Locate the cell with the specified text and output its (X, Y) center coordinate. 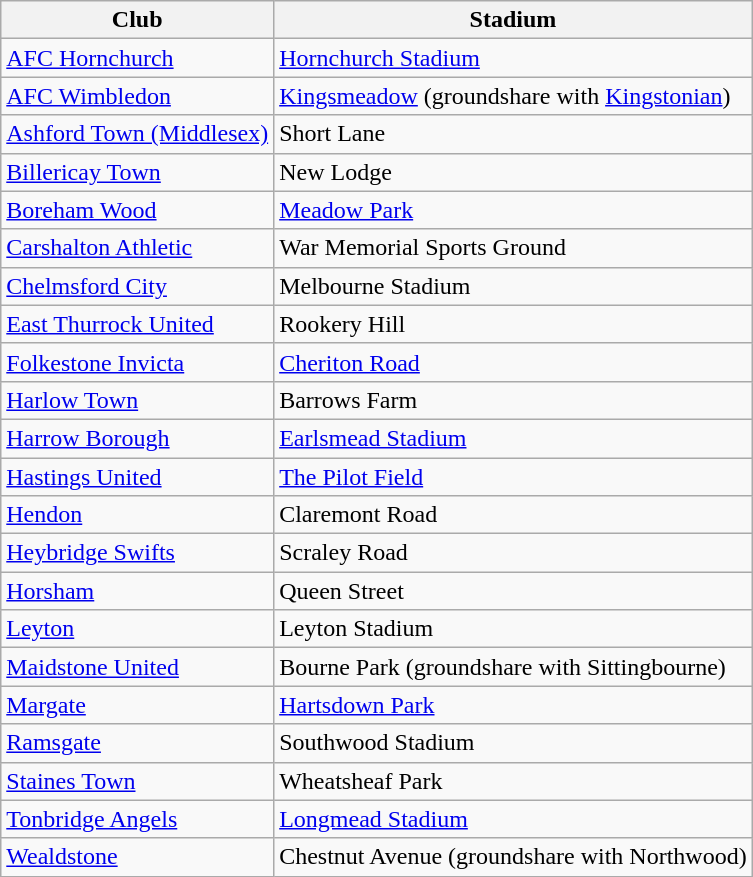
New Lodge (514, 172)
Margate (138, 705)
Longmead Stadium (514, 819)
Stadium (514, 20)
Queen Street (514, 591)
East Thurrock United (138, 324)
Maidstone United (138, 667)
Claremont Road (514, 515)
Folkestone Invicta (138, 362)
Billericay Town (138, 172)
Hornchurch Stadium (514, 58)
Leyton Stadium (514, 629)
Meadow Park (514, 210)
Rookery Hill (514, 324)
Ramsgate (138, 743)
Chelmsford City (138, 286)
Chestnut Avenue (groundshare with Northwood) (514, 857)
Barrows Farm (514, 400)
Boreham Wood (138, 210)
Tonbridge Angels (138, 819)
Cheriton Road (514, 362)
Ashford Town (Middlesex) (138, 134)
War Memorial Sports Ground (514, 248)
Bourne Park (groundshare with Sittingbourne) (514, 667)
Hastings United (138, 477)
Staines Town (138, 781)
Harlow Town (138, 400)
Hartsdown Park (514, 705)
Kingsmeadow (groundshare with Kingstonian) (514, 96)
Melbourne Stadium (514, 286)
Leyton (138, 629)
AFC Wimbledon (138, 96)
Earlsmead Stadium (514, 438)
Wealdstone (138, 857)
Club (138, 20)
Harrow Borough (138, 438)
Short Lane (514, 134)
Scraley Road (514, 553)
AFC Hornchurch (138, 58)
Southwood Stadium (514, 743)
Heybridge Swifts (138, 553)
Hendon (138, 515)
Wheatsheaf Park (514, 781)
The Pilot Field (514, 477)
Carshalton Athletic (138, 248)
Horsham (138, 591)
